Capture the cell that displays the provided text and extract its [X, Y] central coordinate. 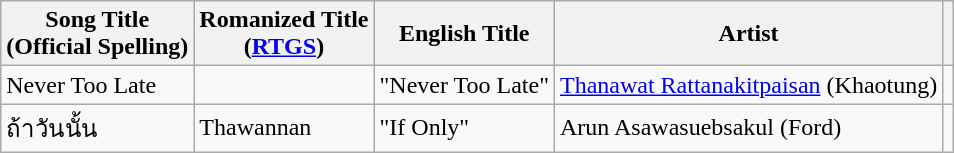
Song Title(Official Spelling) [98, 34]
English Title [464, 34]
Romanized Title(RTGS) [284, 34]
Thanawat Rattanakitpaisan (Khaotung) [748, 85]
"Never Too Late" [464, 85]
Never Too Late [98, 85]
ถ้าวันนั้น [98, 128]
Thawannan [284, 128]
Artist [748, 34]
Arun Asawasuebsakul (Ford) [748, 128]
"If Only" [464, 128]
